Detect which cell encompasses the target text, then output its (X, Y) center coordinate. 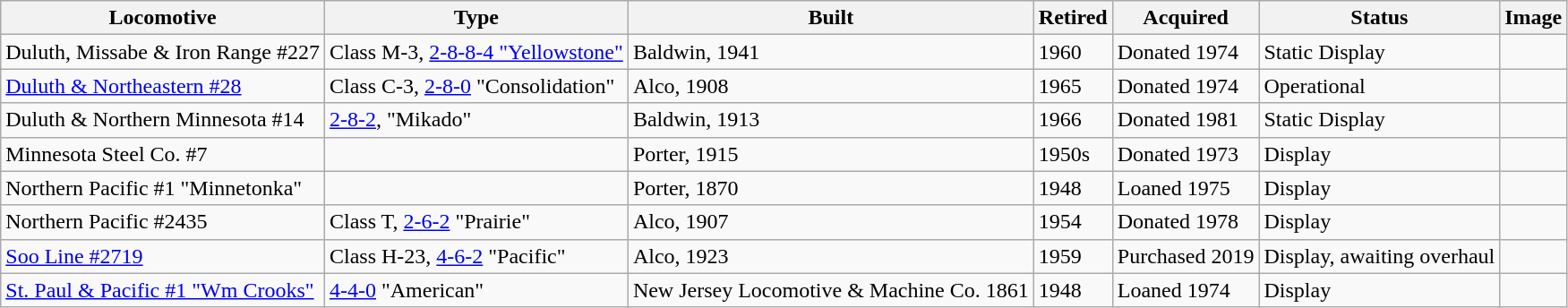
Built (831, 18)
Loaned 1975 (1186, 188)
1966 (1073, 120)
Donated 1981 (1186, 120)
Northern Pacific #1 "Minnetonka" (163, 188)
1950s (1073, 154)
Locomotive (163, 18)
1959 (1073, 256)
Alco, 1907 (831, 222)
1965 (1073, 86)
New Jersey Locomotive & Machine Co. 1861 (831, 290)
Acquired (1186, 18)
Retired (1073, 18)
Type (476, 18)
Purchased 2019 (1186, 256)
1960 (1073, 52)
Baldwin, 1941 (831, 52)
Donated 1973 (1186, 154)
Duluth, Missabe & Iron Range #227 (163, 52)
Display, awaiting overhaul (1379, 256)
Duluth & Northeastern #28 (163, 86)
Loaned 1974 (1186, 290)
Donated 1978 (1186, 222)
Class T, 2-6-2 "Prairie" (476, 222)
Status (1379, 18)
Baldwin, 1913 (831, 120)
Alco, 1908 (831, 86)
Class H-23, 4-6-2 "Pacific" (476, 256)
Northern Pacific #2435 (163, 222)
Operational (1379, 86)
Porter, 1915 (831, 154)
Image (1533, 18)
1954 (1073, 222)
St. Paul & Pacific #1 "Wm Crooks" (163, 290)
Porter, 1870 (831, 188)
Soo Line #2719 (163, 256)
Class M-3, 2-8-8-4 "Yellowstone" (476, 52)
2-8-2, "Mikado" (476, 120)
Duluth & Northern Minnesota #14 (163, 120)
Alco, 1923 (831, 256)
Class C-3, 2-8-0 "Consolidation" (476, 86)
4-4-0 "American" (476, 290)
Minnesota Steel Co. #7 (163, 154)
